Pinpoint the cell where the given text exists, returning its [X, Y] midpoint coordinate. 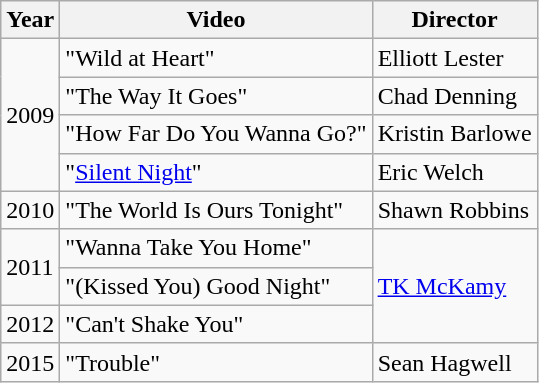
Eric Welch [454, 172]
"The World Is Ours Tonight" [216, 210]
"The Way It Goes" [216, 96]
"Wild at Heart" [216, 58]
2011 [30, 267]
Director [454, 20]
2012 [30, 324]
Chad Denning [454, 96]
"How Far Do You Wanna Go?" [216, 134]
Year [30, 20]
2010 [30, 210]
"Wanna Take You Home" [216, 248]
Shawn Robbins [454, 210]
2009 [30, 115]
"Can't Shake You" [216, 324]
Video [216, 20]
Elliott Lester [454, 58]
2015 [30, 362]
"Silent Night" [216, 172]
"Trouble" [216, 362]
TK McKamy [454, 286]
"(Kissed You) Good Night" [216, 286]
Sean Hagwell [454, 362]
Kristin Barlowe [454, 134]
